Capture the cell that displays the provided text and extract its [X, Y] central coordinate. 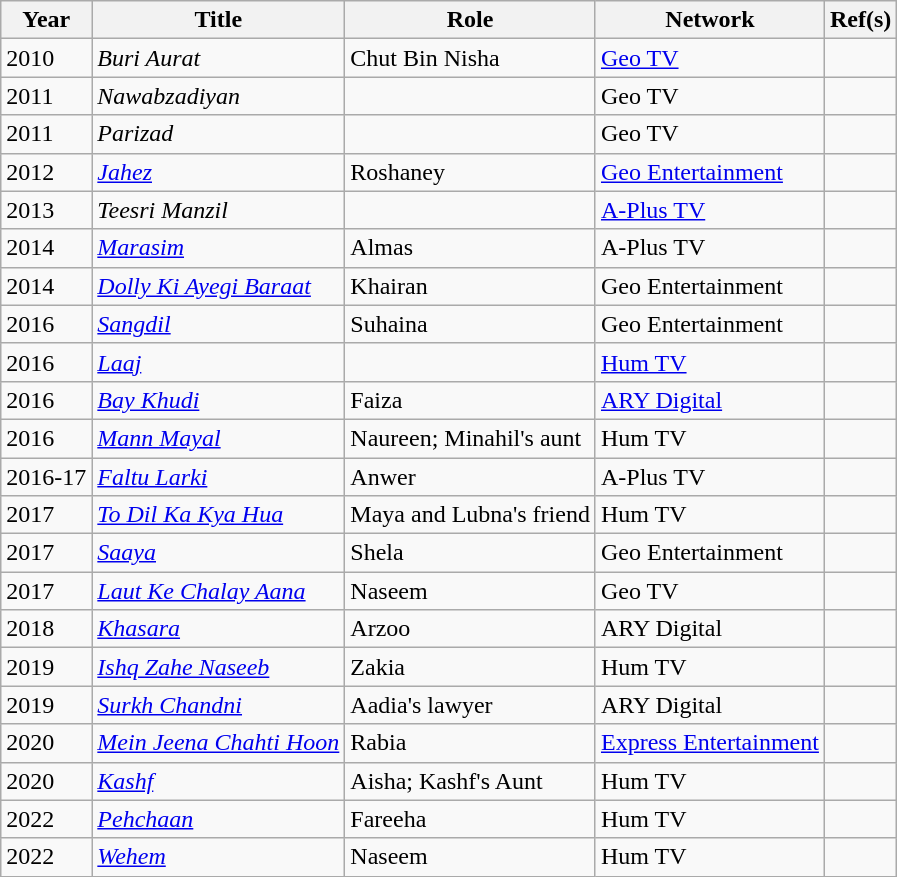
Fareeha [470, 819]
Chut Bin Nisha [470, 58]
Pehchaan [218, 819]
Bay Khudi [218, 400]
Khasara [218, 629]
Aadia's lawyer [470, 705]
Faiza [470, 400]
To Dil Ka Kya Hua [218, 515]
Naureen; Minahil's aunt [470, 438]
Sangdil [218, 324]
Mein Jeena Chahti Hoon [218, 743]
Aisha; Kashf's Aunt [470, 781]
Network [710, 20]
Laaj [218, 362]
Nawabzadiyan [218, 96]
2010 [46, 58]
Anwer [470, 477]
Teesri Manzil [218, 210]
Marasim [218, 248]
Suhaina [470, 324]
Surkh Chandni [218, 705]
Roshaney [470, 172]
Jahez [218, 172]
Almas [470, 248]
Arzoo [470, 629]
Ishq Zahe Naseeb [218, 667]
Buri Aurat [218, 58]
Dolly Ki Ayegi Baraat [218, 286]
Shela [470, 553]
Khairan [470, 286]
2018 [46, 629]
Year [46, 20]
Wehem [218, 857]
Express Entertainment [710, 743]
Parizad [218, 134]
2013 [46, 210]
Title [218, 20]
Role [470, 20]
2016-17 [46, 477]
Kashf [218, 781]
Mann Mayal [218, 438]
Zakia [470, 667]
2012 [46, 172]
Rabia [470, 743]
Maya and Lubna's friend [470, 515]
Faltu Larki [218, 477]
Saaya [218, 553]
Ref(s) [860, 20]
Laut Ke Chalay Aana [218, 591]
